Determine the [x, y] coordinate at the center of the cell enclosing the given text.  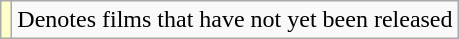
Denotes films that have not yet been released [235, 20]
